Pinpoint the cell where the given text exists, returning its (x, y) midpoint coordinate. 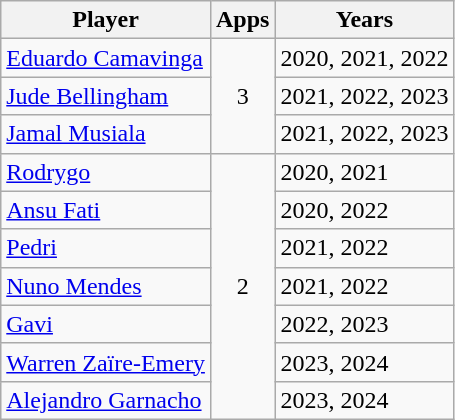
2 (242, 286)
Pedri (106, 248)
Rodrygo (106, 172)
3 (242, 96)
Player (106, 20)
Ansu Fati (106, 210)
2020, 2021, 2022 (364, 58)
2020, 2021 (364, 172)
Alejandro Garnacho (106, 400)
Years (364, 20)
Warren Zaïre-Emery (106, 362)
Eduardo Camavinga (106, 58)
Jamal Musiala (106, 134)
Nuno Mendes (106, 286)
2020, 2022 (364, 210)
Apps (242, 20)
Gavi (106, 324)
Jude Bellingham (106, 96)
2022, 2023 (364, 324)
